From the cell containing the given text, extract its center point as [X, Y] coordinate. 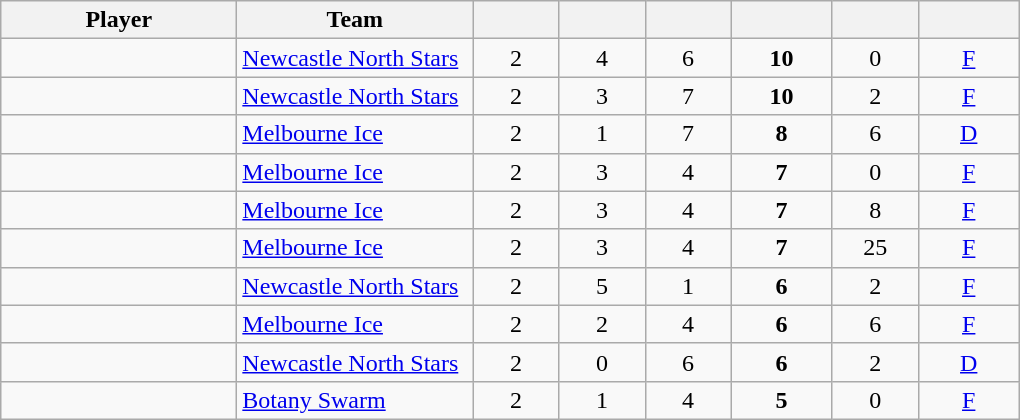
Botany Swarm [355, 400]
Player [119, 20]
25 [875, 248]
Team [355, 20]
